Output the (X, Y) coordinate of the center of the cell containing the given text.  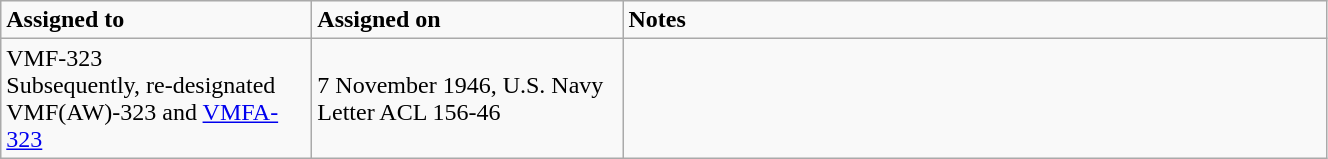
Notes (975, 20)
VMF-323Subsequently, re-designated VMF(AW)-323 and VMFA-323 (156, 98)
7 November 1946, U.S. Navy Letter ACL 156-46 (468, 98)
Assigned to (156, 20)
Assigned on (468, 20)
